Extract the [x, y] coordinate from the center of the cell holding the provided text.  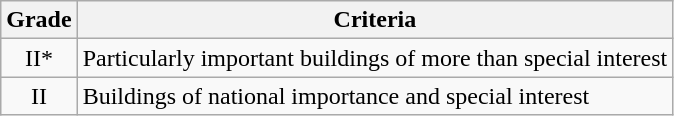
Grade [39, 20]
Criteria [375, 20]
Buildings of national importance and special interest [375, 96]
Particularly important buildings of more than special interest [375, 58]
II* [39, 58]
II [39, 96]
